Scan for the cell matching the given text and deliver its (x, y) coordinate at center. 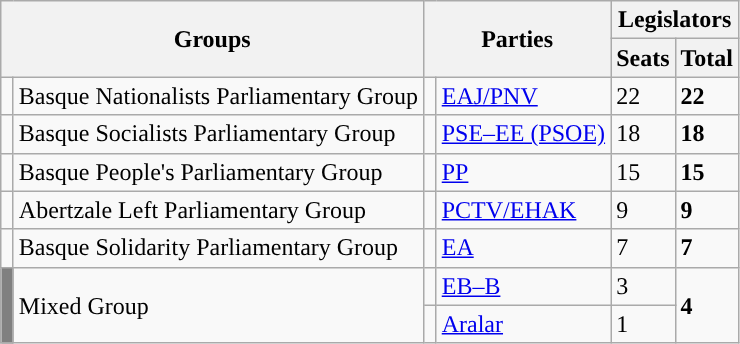
Total (707, 58)
1 (643, 324)
Aralar (523, 324)
3 (643, 286)
Legislators (675, 20)
Basque Nationalists Parliamentary Group (218, 96)
Parties (518, 39)
Abertzale Left Parliamentary Group (218, 210)
Seats (643, 58)
PCTV/EHAK (523, 210)
PP (523, 172)
Groups (212, 39)
Basque Socialists Parliamentary Group (218, 134)
PSE–EE (PSOE) (523, 134)
Basque People's Parliamentary Group (218, 172)
Mixed Group (218, 305)
EA (523, 248)
EAJ/PNV (523, 96)
4 (707, 305)
EB–B (523, 286)
Basque Solidarity Parliamentary Group (218, 248)
